Identify which cell holds the provided text, then report its [x, y] central coordinate. 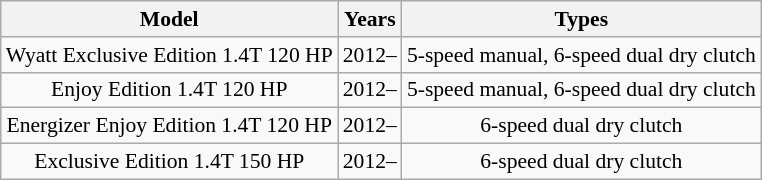
Enjoy Edition 1.4T 120 HP [170, 90]
Wyatt Exclusive Edition 1.4T 120 HP [170, 55]
Energizer Enjoy Edition 1.4T 120 HP [170, 126]
Types [582, 19]
Years [370, 19]
Model [170, 19]
Exclusive Edition 1.4T 150 HP [170, 162]
